Extract the (X, Y) coordinate from the center of the cell holding the provided text.  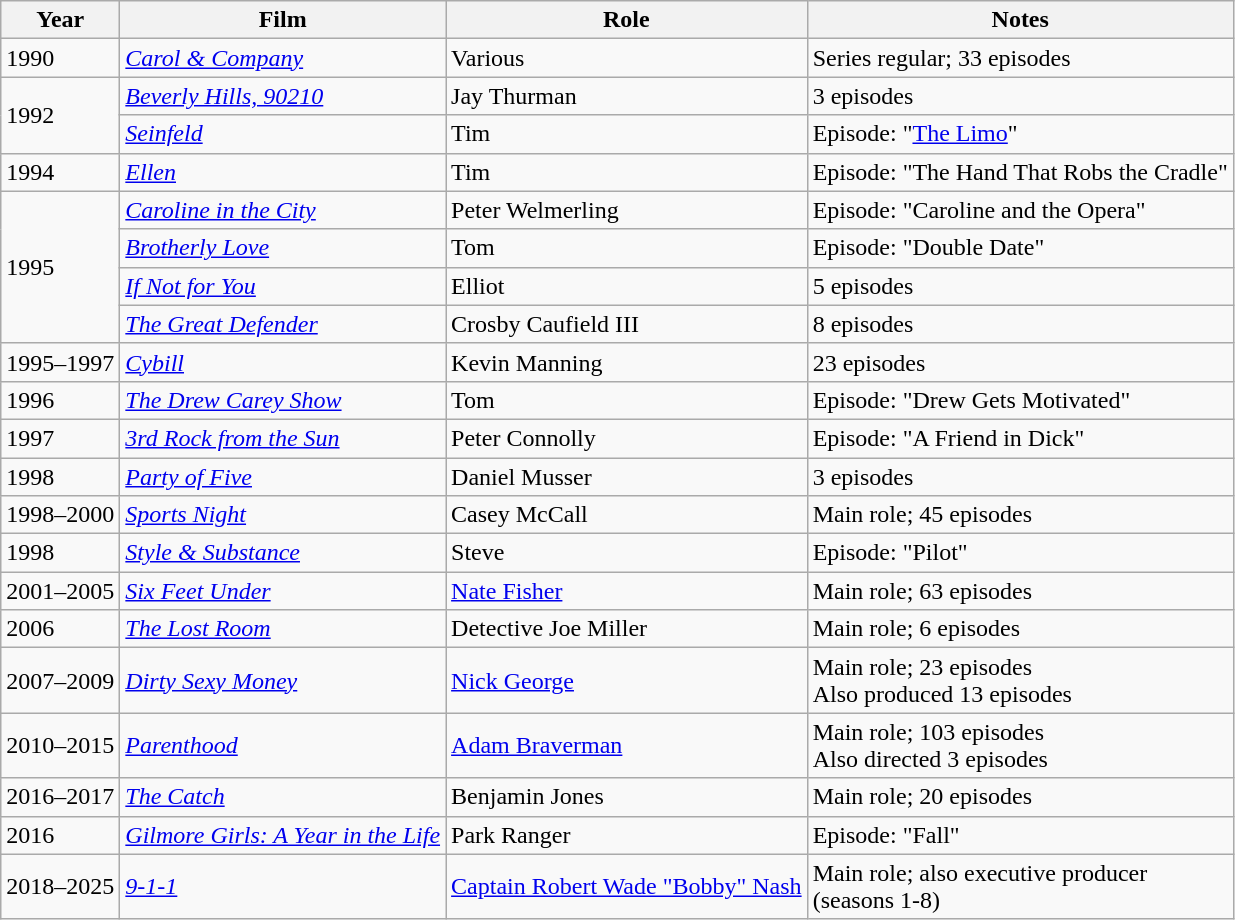
2010–2015 (60, 746)
The Lost Room (283, 629)
Episode: "Fall" (1020, 835)
Episode: "Caroline and the Opera" (1020, 210)
Beverly Hills, 90210 (283, 96)
Brotherly Love (283, 248)
Main role; 63 episodes (1020, 591)
Kevin Manning (627, 362)
2016–2017 (60, 797)
Nick George (627, 680)
Adam Braverman (627, 746)
Style & Substance (283, 553)
Main role; 6 episodes (1020, 629)
3rd Rock from the Sun (283, 438)
1994 (60, 172)
Caroline in the City (283, 210)
Main role; 103 episodes Also directed 3 episodes (1020, 746)
8 episodes (1020, 324)
2016 (60, 835)
Main role; 20 episodes (1020, 797)
Captain Robert Wade "Bobby" Nash (627, 886)
The Drew Carey Show (283, 400)
Main role; 23 episodes Also produced 13 episodes (1020, 680)
9-1-1 (283, 886)
Notes (1020, 20)
Sports Night (283, 515)
Casey McCall (627, 515)
Crosby Caufield III (627, 324)
1990 (60, 58)
2006 (60, 629)
1995 (60, 267)
1997 (60, 438)
Role (627, 20)
Benjamin Jones (627, 797)
Six Feet Under (283, 591)
1995–1997 (60, 362)
1998–2000 (60, 515)
5 episodes (1020, 286)
Peter Welmerling (627, 210)
Dirty Sexy Money (283, 680)
Year (60, 20)
1996 (60, 400)
2007–2009 (60, 680)
Episode: "The Hand That Robs the Cradle" (1020, 172)
Nate Fisher (627, 591)
Peter Connolly (627, 438)
Cybill (283, 362)
23 episodes (1020, 362)
If Not for You (283, 286)
Ellen (283, 172)
The Great Defender (283, 324)
Episode: "A Friend in Dick" (1020, 438)
Main role; 45 episodes (1020, 515)
Steve (627, 553)
Daniel Musser (627, 477)
Episode: "Drew Gets Motivated" (1020, 400)
The Catch (283, 797)
Seinfeld (283, 134)
Main role; also executive producer(seasons 1-8) (1020, 886)
Film (283, 20)
Episode: "The Limo" (1020, 134)
Jay Thurman (627, 96)
Parenthood (283, 746)
Carol & Company (283, 58)
Various (627, 58)
Elliot (627, 286)
Episode: "Double Date" (1020, 248)
Series regular; 33 episodes (1020, 58)
Detective Joe Miller (627, 629)
Episode: "Pilot" (1020, 553)
Park Ranger (627, 835)
Party of Five (283, 477)
1992 (60, 115)
2018–2025 (60, 886)
2001–2005 (60, 591)
Gilmore Girls: A Year in the Life (283, 835)
